Search for the cell housing the specified text and yield its (x, y) center coordinate. 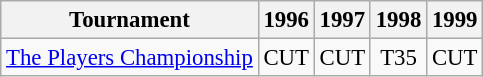
1996 (286, 20)
T35 (398, 58)
1997 (342, 20)
The Players Championship (130, 58)
1998 (398, 20)
1999 (455, 20)
Tournament (130, 20)
